Extract the [X, Y] coordinate from the center of the cell holding the provided text.  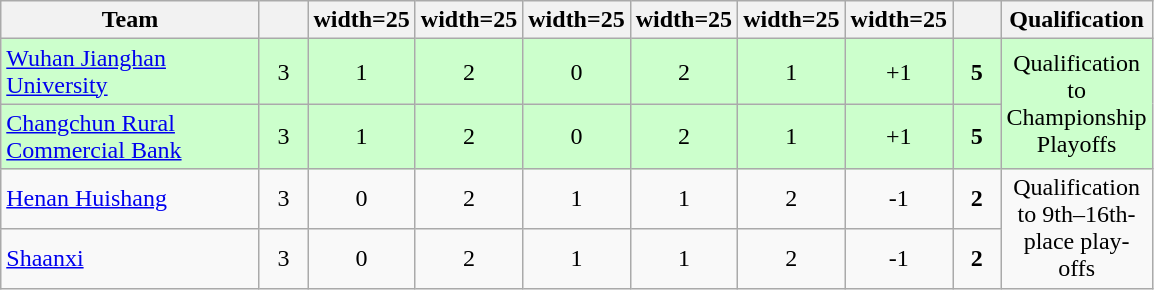
Qualification to Championship Playoffs [1076, 104]
Wuhan Jianghan University [130, 72]
Team [130, 20]
Qualification to 9th–16th-place play-offs [1076, 228]
Qualification [1076, 20]
Henan Huishang [130, 199]
Shaanxi [130, 258]
Changchun Rural Commercial Bank [130, 136]
